Output the [X, Y] coordinate of the center of the cell containing the given text.  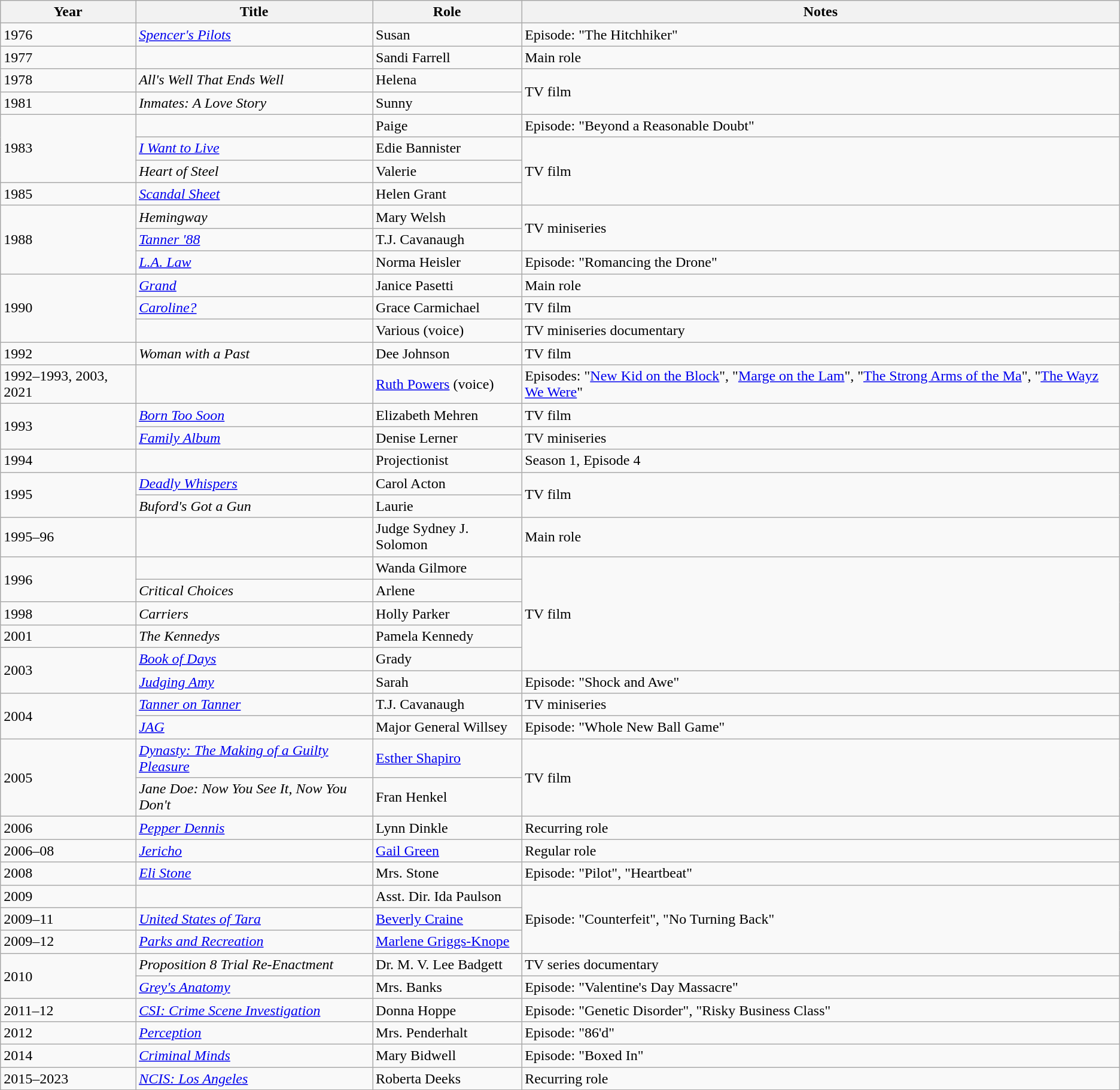
Helena [448, 80]
Mrs. Stone [448, 873]
Dee Johnson [448, 354]
2011–12 [68, 1010]
2014 [68, 1055]
2015–2023 [68, 1079]
Regular role [821, 851]
Gail Green [448, 851]
Wanda Gilmore [448, 568]
2012 [68, 1033]
2009 [68, 896]
1977 [68, 57]
Family Album [254, 438]
Episode: "Boxed In" [821, 1055]
Episode: "Beyond a Reasonable Doubt" [821, 126]
Major General Willsey [448, 727]
Grand [254, 285]
Denise Lerner [448, 438]
1992–1993, 2003, 2021 [68, 384]
Mrs. Penderhalt [448, 1033]
1978 [68, 80]
1985 [68, 194]
Dynasty: The Making of a Guilty Pleasure [254, 759]
Role [448, 12]
Mary Welsh [448, 217]
Deadly Whispers [254, 483]
Carol Acton [448, 483]
Norma Heisler [448, 262]
Episode: "Romancing the Drone" [821, 262]
Jane Doe: Now You See It, Now You Don't [254, 797]
Eli Stone [254, 873]
1995–96 [68, 537]
Notes [821, 12]
Judging Amy [254, 681]
Arlene [448, 590]
Mary Bidwell [448, 1055]
1996 [68, 579]
Tanner on Tanner [254, 705]
1990 [68, 308]
Episode: "86'd" [821, 1033]
1995 [68, 495]
1994 [68, 461]
Laurie [448, 506]
Asst. Dir. Ida Paulson [448, 896]
Buford's Got a Gun [254, 506]
Grace Carmichael [448, 308]
Judge Sydney J. Solomon [448, 537]
Ruth Powers (voice) [448, 384]
Helen Grant [448, 194]
Episodes: "New Kid on the Block", "Marge on the Lam", "The Strong Arms of the Ma", "The Wayz We Were" [821, 384]
Heart of Steel [254, 171]
2001 [68, 636]
2006 [68, 828]
Edie Bannister [448, 148]
Lynn Dinkle [448, 828]
Grady [448, 659]
I Want to Live [254, 148]
Elizabeth Mehren [448, 415]
Pepper Dennis [254, 828]
Inmates: A Love Story [254, 103]
Dr. M. V. Lee Badgett [448, 964]
Donna Hoppe [448, 1010]
2010 [68, 976]
2008 [68, 873]
Projectionist [448, 461]
Tanner '88 [254, 239]
Grey's Anatomy [254, 987]
1981 [68, 103]
Episode: "Counterfeit", "No Turning Back" [821, 919]
1993 [68, 427]
2009–12 [68, 942]
TV series documentary [821, 964]
2005 [68, 778]
Critical Choices [254, 590]
Book of Days [254, 659]
Year [68, 12]
CSI: Crime Scene Investigation [254, 1010]
Fran Henkel [448, 797]
Jericho [254, 851]
Scandal Sheet [254, 194]
Sarah [448, 681]
1976 [68, 35]
The Kennedys [254, 636]
2006–08 [68, 851]
Esther Shapiro [448, 759]
Janice Pasetti [448, 285]
1992 [68, 354]
2003 [68, 670]
Woman with a Past [254, 354]
1998 [68, 613]
Episode: "Shock and Awe" [821, 681]
Episode: "The Hitchhiker" [821, 35]
Carriers [254, 613]
Susan [448, 35]
All's Well That Ends Well [254, 80]
Title [254, 12]
Mrs. Banks [448, 987]
Perception [254, 1033]
TV miniseries documentary [821, 331]
Valerie [448, 171]
Criminal Minds [254, 1055]
Hemingway [254, 217]
Episode: "Whole New Ball Game" [821, 727]
Sunny [448, 103]
Pamela Kennedy [448, 636]
Episode: "Genetic Disorder", "Risky Business Class" [821, 1010]
Caroline? [254, 308]
1988 [68, 239]
2004 [68, 716]
Spencer's Pilots [254, 35]
JAG [254, 727]
1983 [68, 148]
Parks and Recreation [254, 942]
Beverly Craine [448, 919]
Roberta Deeks [448, 1079]
2009–11 [68, 919]
United States of Tara [254, 919]
Episode: "Valentine's Day Massacre" [821, 987]
Marlene Griggs-Knope [448, 942]
Proposition 8 Trial Re-Enactment [254, 964]
Sandi Farrell [448, 57]
Paige [448, 126]
L.A. Law [254, 262]
Episode: "Pilot", "Heartbeat" [821, 873]
Holly Parker [448, 613]
Various (voice) [448, 331]
Season 1, Episode 4 [821, 461]
NCIS: Los Angeles [254, 1079]
Born Too Soon [254, 415]
